Pinpoint the cell where the given text exists, returning its [x, y] midpoint coordinate. 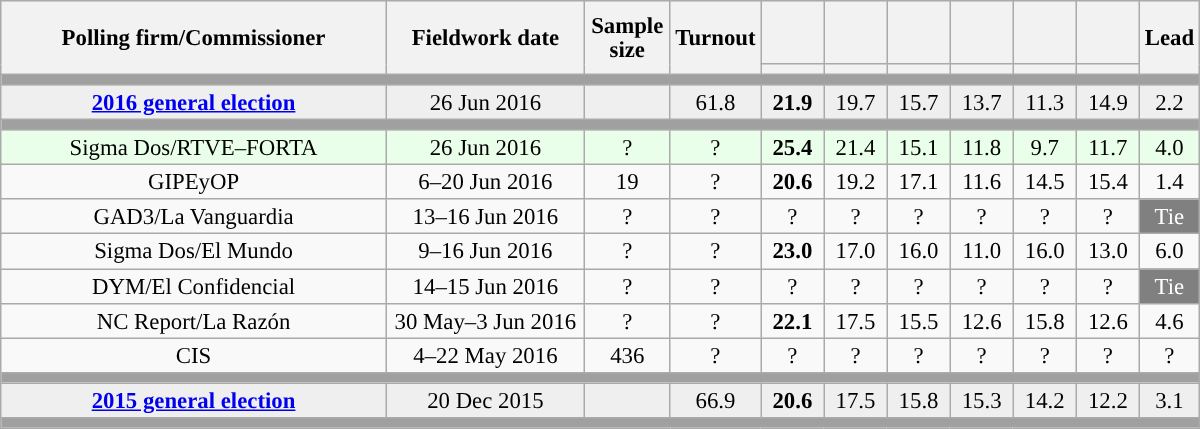
12.2 [1108, 400]
2.2 [1169, 102]
6.0 [1169, 252]
GAD3/La Vanguardia [194, 218]
23.0 [792, 252]
Sigma Dos/RTVE–FORTA [194, 148]
9.7 [1044, 148]
Polling firm/Commissioner [194, 38]
17.1 [918, 182]
9–16 Jun 2016 [485, 252]
13.0 [1108, 252]
6–20 Jun 2016 [485, 182]
Lead [1169, 38]
1.4 [1169, 182]
436 [627, 356]
19.7 [856, 102]
11.3 [1044, 102]
15.4 [1108, 182]
13–16 Jun 2016 [485, 218]
11.8 [982, 148]
Sigma Dos/El Mundo [194, 252]
4.0 [1169, 148]
14.5 [1044, 182]
11.7 [1108, 148]
17.0 [856, 252]
Turnout [716, 38]
30 May–3 Jun 2016 [485, 320]
66.9 [716, 400]
14.2 [1044, 400]
61.8 [716, 102]
15.1 [918, 148]
NC Report/La Razón [194, 320]
15.5 [918, 320]
21.9 [792, 102]
25.4 [792, 148]
20 Dec 2015 [485, 400]
21.4 [856, 148]
DYM/El Confidencial [194, 286]
15.7 [918, 102]
14.9 [1108, 102]
2016 general election [194, 102]
2015 general election [194, 400]
15.3 [982, 400]
Fieldwork date [485, 38]
14–15 Jun 2016 [485, 286]
22.1 [792, 320]
3.1 [1169, 400]
19 [627, 182]
Sample size [627, 38]
CIS [194, 356]
13.7 [982, 102]
11.0 [982, 252]
GIPEyOP [194, 182]
4–22 May 2016 [485, 356]
4.6 [1169, 320]
19.2 [856, 182]
11.6 [982, 182]
